Output the (X, Y) coordinate of the center of the cell containing the given text.  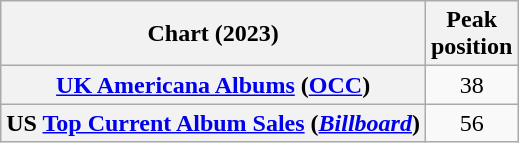
Peakposition (471, 34)
38 (471, 85)
UK Americana Albums (OCC) (214, 85)
56 (471, 123)
US Top Current Album Sales (Billboard) (214, 123)
Chart (2023) (214, 34)
